Identify which cell holds the provided text, then report its (x, y) central coordinate. 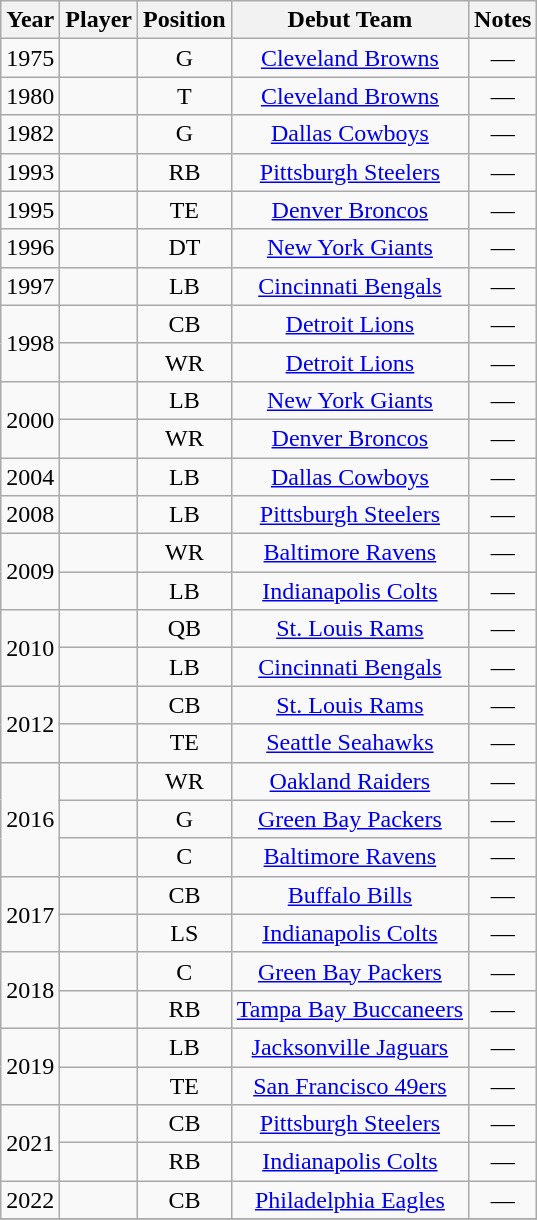
San Francisco 49ers (350, 1085)
Oakland Raiders (350, 781)
2004 (30, 477)
Philadelphia Eagles (350, 1200)
1998 (30, 343)
Debut Team (350, 20)
Seattle Seahawks (350, 743)
2018 (30, 990)
1975 (30, 58)
1996 (30, 248)
1997 (30, 286)
2021 (30, 1143)
Year (30, 20)
1995 (30, 210)
LS (185, 933)
2012 (30, 724)
2008 (30, 515)
1982 (30, 134)
1993 (30, 172)
2017 (30, 914)
QB (185, 629)
Jacksonville Jaguars (350, 1047)
Player (99, 20)
DT (185, 248)
Notes (503, 20)
2016 (30, 819)
2000 (30, 419)
2010 (30, 648)
T (185, 96)
2019 (30, 1066)
2009 (30, 572)
1980 (30, 96)
Tampa Bay Buccaneers (350, 1009)
Buffalo Bills (350, 895)
2022 (30, 1200)
Position (185, 20)
